Search for the cell housing the specified text and yield its [X, Y] center coordinate. 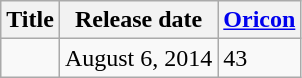
43 [260, 58]
Oricon [260, 20]
Title [30, 20]
Release date [138, 20]
August 6, 2014 [138, 58]
